Search for the cell housing the specified text and yield its [X, Y] center coordinate. 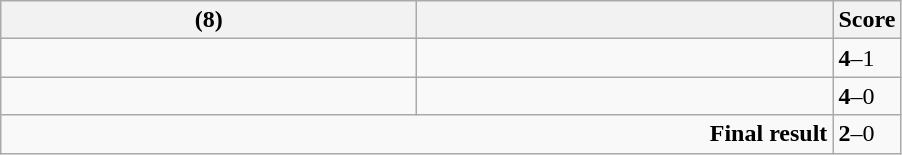
(8) [209, 20]
Score [867, 20]
4–1 [867, 58]
4–0 [867, 96]
2–0 [867, 134]
Final result [417, 134]
